Provide the (X, Y) coordinate of the cell's center where the given text is located.  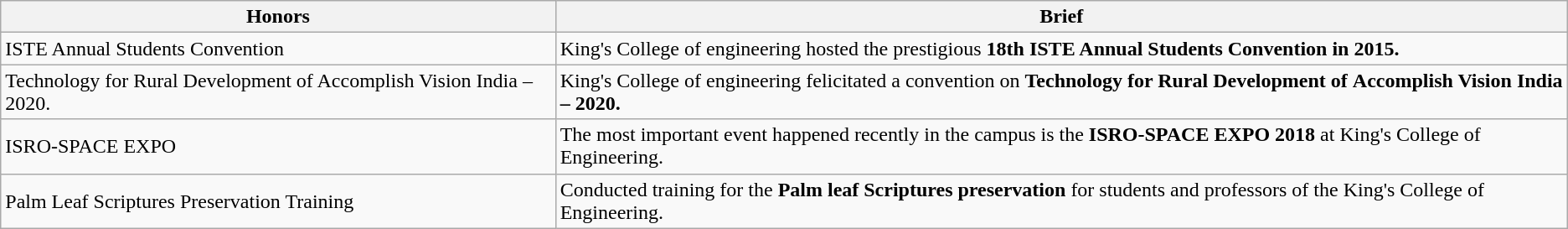
King's College of engineering hosted the prestigious 18th ISTE Annual Students Convention in 2015. (1061, 49)
Conducted training for the Palm leaf Scriptures preservation for students and professors of the King's College of Engineering. (1061, 201)
Palm Leaf Scriptures Preservation Training (278, 201)
ISTE Annual Students Convention (278, 49)
King's College of engineering felicitated a convention on Technology for Rural Development of Accomplish Vision India – 2020. (1061, 92)
Honors (278, 17)
Brief (1061, 17)
The most important event happened recently in the campus is the ISRO-SPACE EXPO 2018 at King's College of Engineering. (1061, 146)
Technology for Rural Development of Accomplish Vision India – 2020. (278, 92)
ISRO-SPACE EXPO (278, 146)
